Determine the [X, Y] coordinate at the center of the cell enclosing the given text.  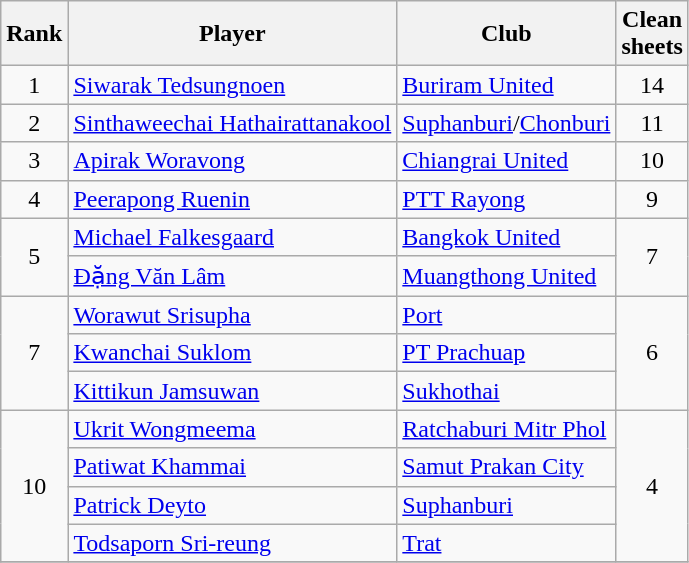
Kittikun Jamsuwan [232, 391]
Todsaporn Sri-reung [232, 543]
Muangthong United [506, 276]
Sinthaweechai Hathairattanakool [232, 123]
Port [506, 315]
Cleansheets [652, 34]
14 [652, 85]
Bangkok United [506, 237]
Suphanburi [506, 505]
Đặng Văn Lâm [232, 276]
PT Prachuap [506, 353]
Sukhothai [506, 391]
PTT Rayong [506, 199]
Rank [34, 34]
Worawut Srisupha [232, 315]
Samut Prakan City [506, 467]
6 [652, 353]
5 [34, 257]
Chiangrai United [506, 161]
Suphanburi/Chonburi [506, 123]
Club [506, 34]
Siwarak Tedsungnoen [232, 85]
Michael Falkesgaard [232, 237]
Peerapong Ruenin [232, 199]
9 [652, 199]
Patrick Deyto [232, 505]
Patiwat Khammai [232, 467]
Ratchaburi Mitr Phol [506, 429]
Ukrit Wongmeema [232, 429]
11 [652, 123]
Apirak Woravong [232, 161]
Kwanchai Suklom [232, 353]
Trat [506, 543]
Buriram United [506, 85]
1 [34, 85]
3 [34, 161]
Player [232, 34]
2 [34, 123]
